Return the (X, Y) coordinate for the center point of the cell that contains the specified text.  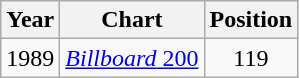
119 (251, 58)
Billboard 200 (132, 58)
1989 (30, 58)
Chart (132, 20)
Year (30, 20)
Position (251, 20)
